Find where the given text appears and provide that cell's center as [X, Y] coordinate. 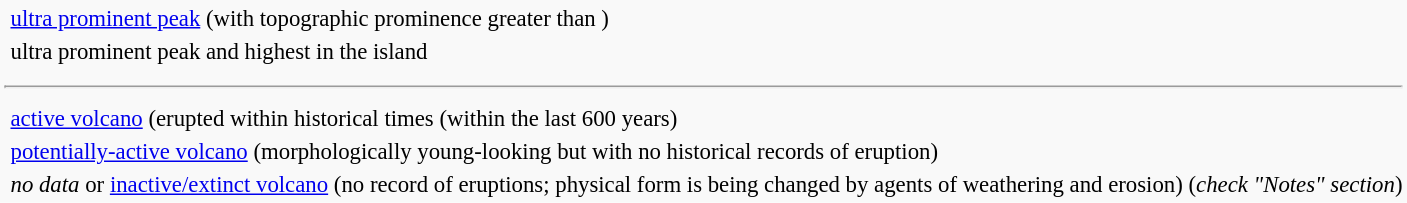
potentially-active volcano (morphologically young-looking but with no historical records of eruption) [706, 152]
active volcano (erupted within historical times (within the last 600 years) [706, 119]
ultra prominent peak and highest in the island [706, 51]
ultra prominent peak (with topographic prominence greater than ) [706, 18]
